For the text-containing cell, return its midpoint in (x, y) coordinate format. 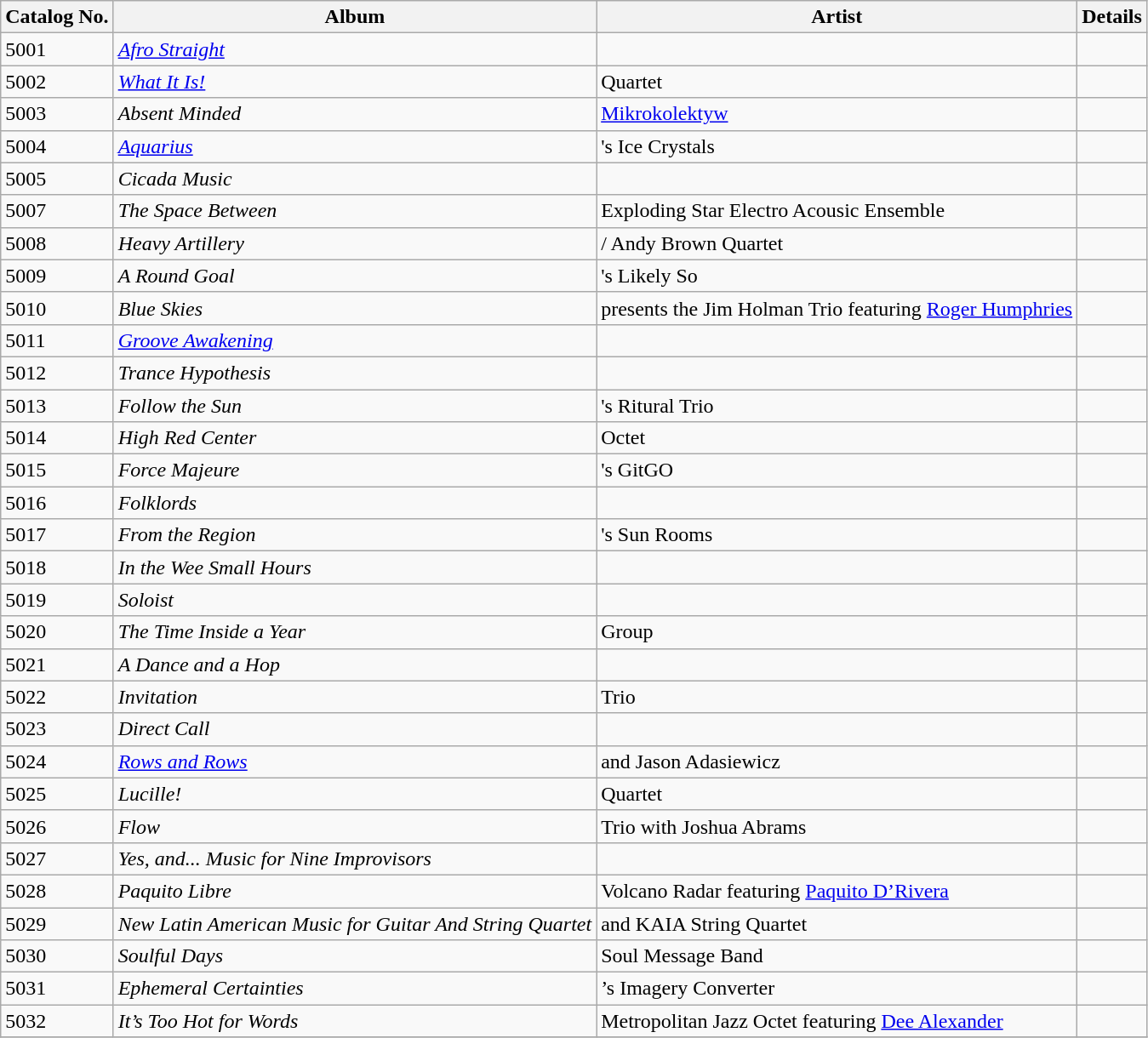
Aquarius (355, 146)
5026 (57, 826)
Octet (837, 438)
Details (1112, 17)
Heavy Artillery (355, 243)
5004 (57, 146)
5018 (57, 567)
5024 (57, 761)
Group (837, 632)
5007 (57, 211)
Trio (837, 697)
Artist (837, 17)
presents the Jim Holman Trio featuring Roger Humphries (837, 308)
5022 (57, 697)
/ Andy Brown Quartet (837, 243)
In the Wee Small Hours (355, 567)
Absent Minded (355, 114)
5027 (57, 858)
Yes, and... Music for Nine Improvisors (355, 858)
Catalog No. (57, 17)
The Time Inside a Year (355, 632)
Invitation (355, 697)
Groove Awakening (355, 340)
Flow (355, 826)
What It Is! (355, 82)
5003 (57, 114)
5030 (57, 956)
5002 (57, 82)
5009 (57, 276)
5015 (57, 471)
Soulful Days (355, 956)
Volcano Radar featuring Paquito D’Rivera (837, 891)
’s Imagery Converter (837, 989)
5023 (57, 729)
's Sun Rooms (837, 535)
5028 (57, 891)
From the Region (355, 535)
5014 (57, 438)
's GitGO (837, 471)
and Jason Adasiewicz (837, 761)
A Dance and a Hop (355, 664)
5017 (57, 535)
5013 (57, 406)
It’s Too Hot for Words (355, 1021)
Trance Hypothesis (355, 373)
5012 (57, 373)
5032 (57, 1021)
5001 (57, 49)
Afro Straight (355, 49)
5011 (57, 340)
High Red Center (355, 438)
A Round Goal (355, 276)
5005 (57, 179)
Exploding Star Electro Acousic Ensemble (837, 211)
5010 (57, 308)
Metropolitan Jazz Octet featuring Dee Alexander (837, 1021)
5029 (57, 923)
Soloist (355, 600)
5025 (57, 794)
and KAIA String Quartet (837, 923)
5016 (57, 503)
5031 (57, 989)
Force Majeure (355, 471)
Album (355, 17)
The Space Between (355, 211)
5020 (57, 632)
's Likely So (837, 276)
Soul Message Band (837, 956)
Cicada Music (355, 179)
5008 (57, 243)
5019 (57, 600)
New Latin American Music for Guitar And String Quartet (355, 923)
Rows and Rows (355, 761)
5021 (57, 664)
Paquito Libre (355, 891)
Folklords (355, 503)
's Ice Crystals (837, 146)
Direct Call (355, 729)
Trio with Joshua Abrams (837, 826)
's Ritural Trio (837, 406)
Mikrokolektyw (837, 114)
Lucille! (355, 794)
Ephemeral Certainties (355, 989)
Blue Skies (355, 308)
Follow the Sun (355, 406)
